Extract the (X, Y) coordinate from the center of the cell holding the provided text.  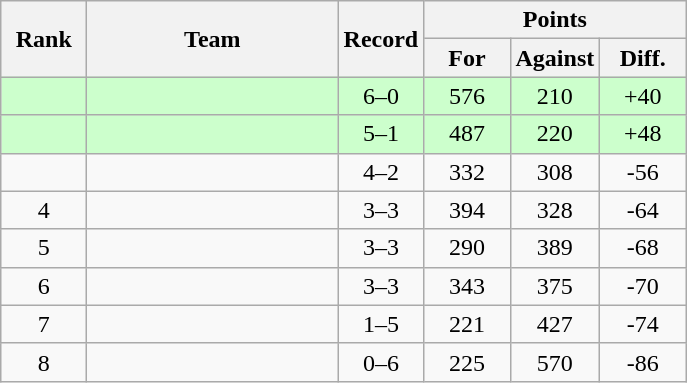
4–2 (381, 172)
Record (381, 39)
Points (555, 20)
6 (44, 286)
+48 (643, 134)
389 (555, 248)
Team (212, 39)
487 (467, 134)
Diff. (643, 58)
225 (467, 362)
7 (44, 324)
-64 (643, 210)
Rank (44, 39)
394 (467, 210)
4 (44, 210)
308 (555, 172)
375 (555, 286)
210 (555, 96)
332 (467, 172)
Against (555, 58)
+40 (643, 96)
576 (467, 96)
0–6 (381, 362)
-70 (643, 286)
427 (555, 324)
-56 (643, 172)
343 (467, 286)
-86 (643, 362)
-68 (643, 248)
221 (467, 324)
570 (555, 362)
5–1 (381, 134)
6–0 (381, 96)
For (467, 58)
-74 (643, 324)
328 (555, 210)
8 (44, 362)
1–5 (381, 324)
290 (467, 248)
5 (44, 248)
220 (555, 134)
